For the text-containing cell, return its midpoint in [x, y] coordinate format. 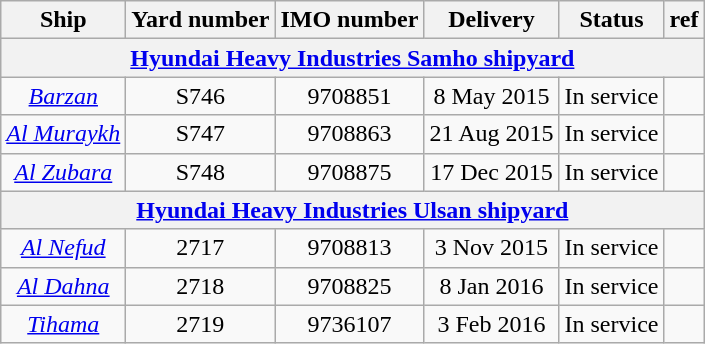
Al Dahna [64, 286]
S746 [200, 96]
Ship [64, 20]
9708851 [350, 96]
Status [612, 20]
Al Muraykh [64, 134]
2719 [200, 324]
21 Aug 2015 [492, 134]
Yard number [200, 20]
Tihama [64, 324]
2718 [200, 286]
17 Dec 2015 [492, 172]
9736107 [350, 324]
S748 [200, 172]
2717 [200, 248]
IMO number [350, 20]
9708825 [350, 286]
S747 [200, 134]
8 May 2015 [492, 96]
9708863 [350, 134]
Barzan [64, 96]
Hyundai Heavy Industries Samho shipyard [352, 58]
Al Nefud [64, 248]
Al Zubara [64, 172]
Hyundai Heavy Industries Ulsan shipyard [352, 210]
3 Feb 2016 [492, 324]
3 Nov 2015 [492, 248]
8 Jan 2016 [492, 286]
9708813 [350, 248]
Delivery [492, 20]
ref [684, 20]
9708875 [350, 172]
